Search for the cell housing the specified text and yield its [X, Y] center coordinate. 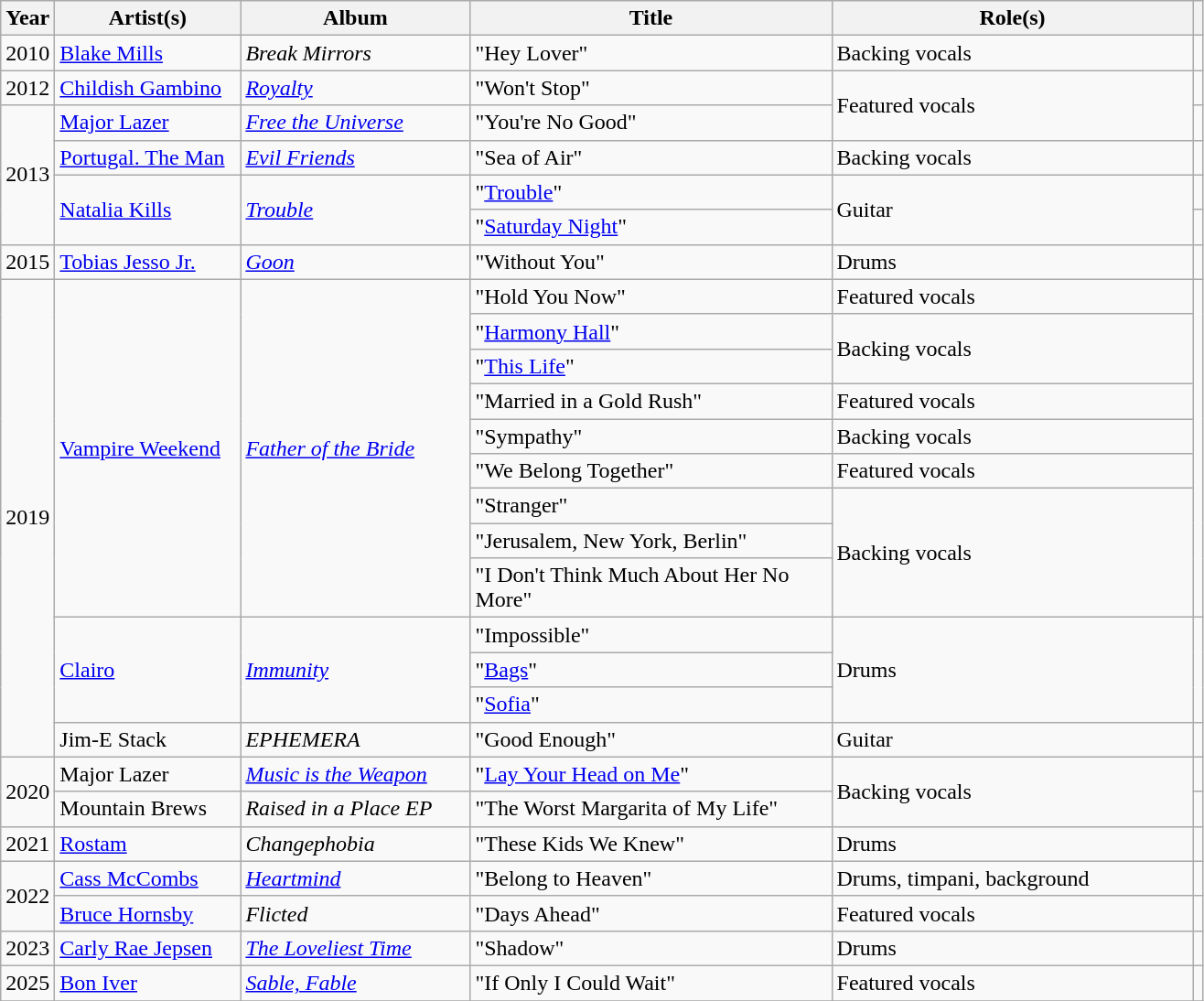
Immunity [355, 670]
Father of the Bride [355, 448]
Heartmind [355, 878]
"The Worst Margarita of My Life" [651, 809]
"You're No Good" [651, 123]
Clairo [148, 670]
2012 [27, 88]
Title [651, 18]
"We Belong Together" [651, 471]
Evil Friends [355, 157]
Blake Mills [148, 53]
Free the Universe [355, 123]
"Days Ahead" [651, 913]
2022 [27, 896]
Portugal. The Man [148, 157]
"Hey Lover" [651, 53]
Music is the Weapon [355, 774]
Artist(s) [148, 18]
"These Kids We Knew" [651, 844]
"Trouble" [651, 192]
Tobias Jesso Jr. [148, 262]
2025 [27, 983]
2021 [27, 844]
Carly Rae Jepsen [148, 948]
"Bags" [651, 670]
"I Don't Think Much About Her No More" [651, 587]
"Shadow" [651, 948]
Rostam [148, 844]
Raised in a Place EP [355, 809]
Break Mirrors [355, 53]
"Jerusalem, New York, Berlin" [651, 541]
Natalia Kills [148, 210]
Bon Iver [148, 983]
2023 [27, 948]
"Married in a Gold Rush" [651, 401]
"Saturday Night" [651, 227]
EPHEMERA [355, 739]
Childish Gambino [148, 88]
"Good Enough" [651, 739]
"Won't Stop" [651, 88]
Goon [355, 262]
2010 [27, 53]
Flicted [355, 913]
Year [27, 18]
"This Life" [651, 366]
"Sea of Air" [651, 157]
2015 [27, 262]
Album [355, 18]
Mountain Brews [148, 809]
Bruce Hornsby [148, 913]
Cass McCombs [148, 878]
"Belong to Heaven" [651, 878]
Trouble [355, 210]
"Lay Your Head on Me" [651, 774]
Sable, Fable [355, 983]
"Sympathy" [651, 436]
The Loveliest Time [355, 948]
"Impossible" [651, 635]
2020 [27, 791]
Vampire Weekend [148, 448]
Royalty [355, 88]
Role(s) [1012, 18]
2013 [27, 175]
"Harmony Hall" [651, 331]
"Sofia" [651, 705]
Drums, timpani, background [1012, 878]
"If Only I Could Wait" [651, 983]
"Without You" [651, 262]
"Hold You Now" [651, 296]
"Stranger" [651, 506]
2019 [27, 518]
Changephobia [355, 844]
Jim-E Stack [148, 739]
